Scan for the cell matching the given text and deliver its (X, Y) coordinate at center. 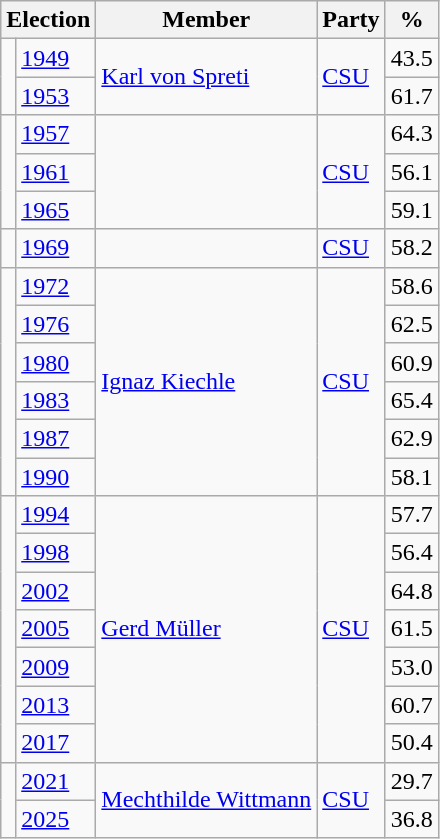
58.1 (412, 477)
64.8 (412, 591)
1949 (56, 58)
1980 (56, 362)
1990 (56, 477)
56.4 (412, 553)
Mechthilde Wittmann (206, 800)
53.0 (412, 667)
1983 (56, 400)
36.8 (412, 819)
1998 (56, 553)
60.7 (412, 705)
2002 (56, 591)
2017 (56, 743)
29.7 (412, 781)
65.4 (412, 400)
50.4 (412, 743)
62.5 (412, 324)
1969 (56, 248)
58.2 (412, 248)
2005 (56, 629)
1987 (56, 438)
1994 (56, 515)
1965 (56, 210)
58.6 (412, 286)
61.5 (412, 629)
2013 (56, 705)
64.3 (412, 134)
Ignaz Kiechle (206, 381)
59.1 (412, 210)
56.1 (412, 172)
2025 (56, 819)
Member (206, 20)
Election (48, 20)
61.7 (412, 96)
1961 (56, 172)
2009 (56, 667)
Party (351, 20)
62.9 (412, 438)
Gerd Müller (206, 629)
1972 (56, 286)
1953 (56, 96)
2021 (56, 781)
57.7 (412, 515)
1957 (56, 134)
60.9 (412, 362)
1976 (56, 324)
% (412, 20)
43.5 (412, 58)
Karl von Spreti (206, 77)
